Find where the given text appears and provide that cell's center as (x, y) coordinate. 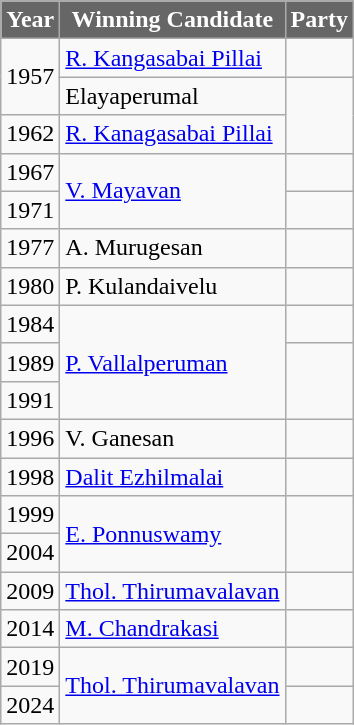
1980 (30, 286)
Party (319, 20)
Year (30, 20)
2009 (30, 591)
1996 (30, 438)
1991 (30, 400)
2014 (30, 629)
P. Vallalperuman (172, 362)
1998 (30, 477)
P. Kulandaivelu (172, 286)
1962 (30, 134)
1977 (30, 248)
V. Ganesan (172, 438)
2004 (30, 553)
1967 (30, 172)
Dalit Ezhilmalai (172, 477)
Winning Candidate (172, 20)
M. Chandrakasi (172, 629)
E. Ponnuswamy (172, 534)
2019 (30, 667)
2024 (30, 705)
1971 (30, 210)
R. Kanagasabai Pillai (172, 134)
1957 (30, 77)
Elayaperumal (172, 96)
1989 (30, 362)
A. Murugesan (172, 248)
1984 (30, 324)
V. Mayavan (172, 191)
1999 (30, 515)
R. Kangasabai Pillai (172, 58)
